For the text-containing cell, return its midpoint in [x, y] coordinate format. 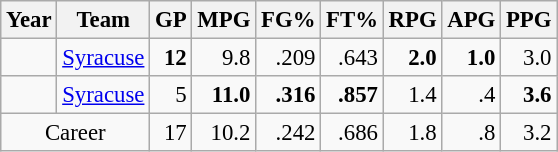
Career [76, 133]
1.0 [472, 58]
.4 [472, 95]
GP [171, 20]
1.4 [412, 95]
1.8 [412, 133]
.857 [352, 95]
3.0 [529, 58]
RPG [412, 20]
2.0 [412, 58]
3.2 [529, 133]
3.6 [529, 95]
.8 [472, 133]
10.2 [224, 133]
.242 [288, 133]
.316 [288, 95]
Year [29, 20]
.209 [288, 58]
12 [171, 58]
17 [171, 133]
9.8 [224, 58]
.643 [352, 58]
MPG [224, 20]
APG [472, 20]
11.0 [224, 95]
PPG [529, 20]
FT% [352, 20]
FG% [288, 20]
Team [104, 20]
5 [171, 95]
.686 [352, 133]
